Extract the (X, Y) coordinate from the center of the cell holding the provided text.  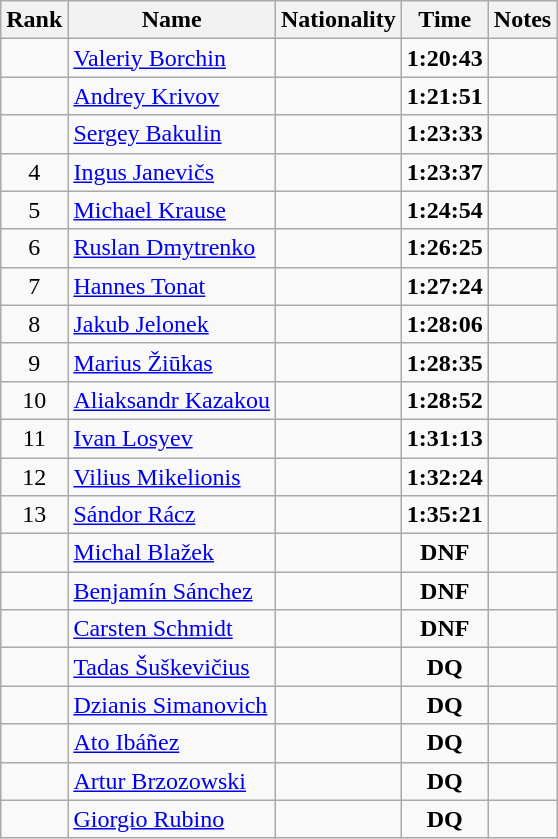
Aliaksandr Kazakou (172, 400)
Rank (34, 20)
5 (34, 210)
Michael Krause (172, 210)
1:21:51 (444, 96)
Sándor Rácz (172, 515)
10 (34, 400)
1:23:33 (444, 134)
Time (444, 20)
Ingus Janevičs (172, 172)
13 (34, 515)
Ivan Losyev (172, 438)
1:28:35 (444, 362)
Nationality (339, 20)
Valeriy Borchin (172, 58)
4 (34, 172)
1:35:21 (444, 515)
1:20:43 (444, 58)
1:31:13 (444, 438)
Andrey Krivov (172, 96)
1:32:24 (444, 477)
Hannes Tonat (172, 286)
Sergey Bakulin (172, 134)
1:27:24 (444, 286)
Ato Ibáñez (172, 743)
Name (172, 20)
8 (34, 324)
Michal Blažek (172, 553)
Marius Žiūkas (172, 362)
Giorgio Rubino (172, 819)
1:28:06 (444, 324)
1:28:52 (444, 400)
Vilius Mikelionis (172, 477)
Ruslan Dmytrenko (172, 248)
Benjamín Sánchez (172, 591)
12 (34, 477)
9 (34, 362)
1:24:54 (444, 210)
Dzianis Simanovich (172, 705)
11 (34, 438)
Carsten Schmidt (172, 629)
1:26:25 (444, 248)
Notes (522, 20)
6 (34, 248)
7 (34, 286)
Jakub Jelonek (172, 324)
1:23:37 (444, 172)
Artur Brzozowski (172, 781)
Tadas Šuškevičius (172, 667)
